Capture the cell that displays the provided text and extract its (x, y) central coordinate. 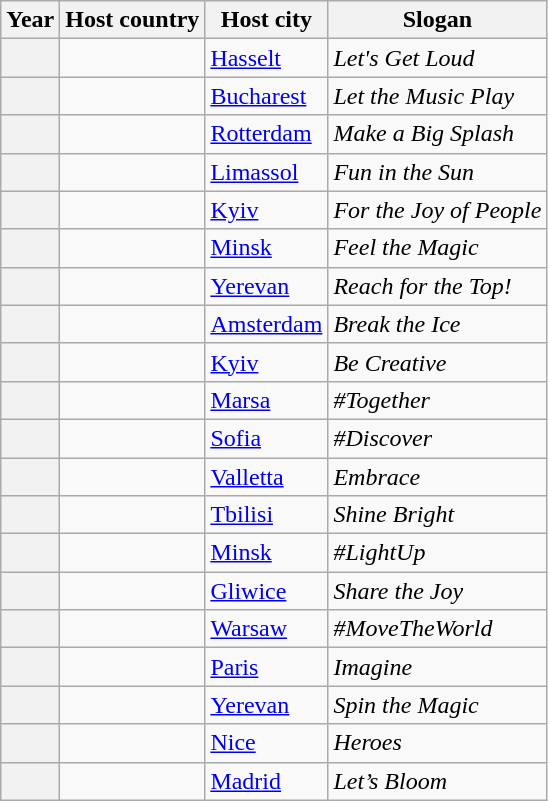
For the Joy of People (438, 210)
Madrid (266, 781)
Reach for the Top! (438, 286)
#MoveTheWorld (438, 629)
Let’s Bloom (438, 781)
Embrace (438, 477)
Tbilisi (266, 515)
#Discover (438, 438)
Heroes (438, 743)
Hasselt (266, 58)
#Together (438, 400)
Feel the Magic (438, 248)
Limassol (266, 172)
Let the Music Play (438, 96)
#LightUp (438, 553)
Marsa (266, 400)
Shine Bright (438, 515)
Sofia (266, 438)
Share the Joy (438, 591)
Valletta (266, 477)
Break the Ice (438, 324)
Rotterdam (266, 134)
Nice (266, 743)
Let's Get Loud (438, 58)
Spin the Magic (438, 705)
Make a Big Splash (438, 134)
Gliwice (266, 591)
Host country (132, 20)
Fun in the Sun (438, 172)
Warsaw (266, 629)
Year (30, 20)
Paris (266, 667)
Be Creative (438, 362)
Host city (266, 20)
Imagine (438, 667)
Slogan (438, 20)
Bucharest (266, 96)
Amsterdam (266, 324)
